Extract the [x, y] coordinate from the center of the cell holding the provided text.  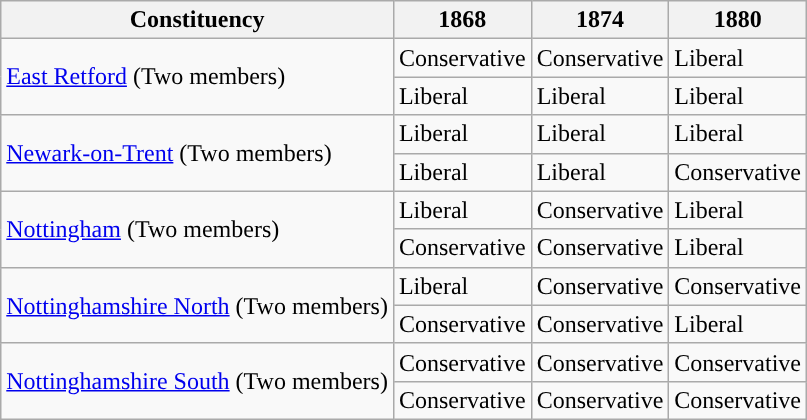
Nottinghamshire South (Two members) [198, 381]
1874 [600, 20]
1868 [462, 20]
1880 [738, 20]
Nottinghamshire North (Two members) [198, 305]
Newark-on-Trent (Two members) [198, 153]
East Retford (Two members) [198, 77]
Nottingham (Two members) [198, 229]
Constituency [198, 20]
